Extract the (x, y) coordinate from the center of the cell holding the provided text.  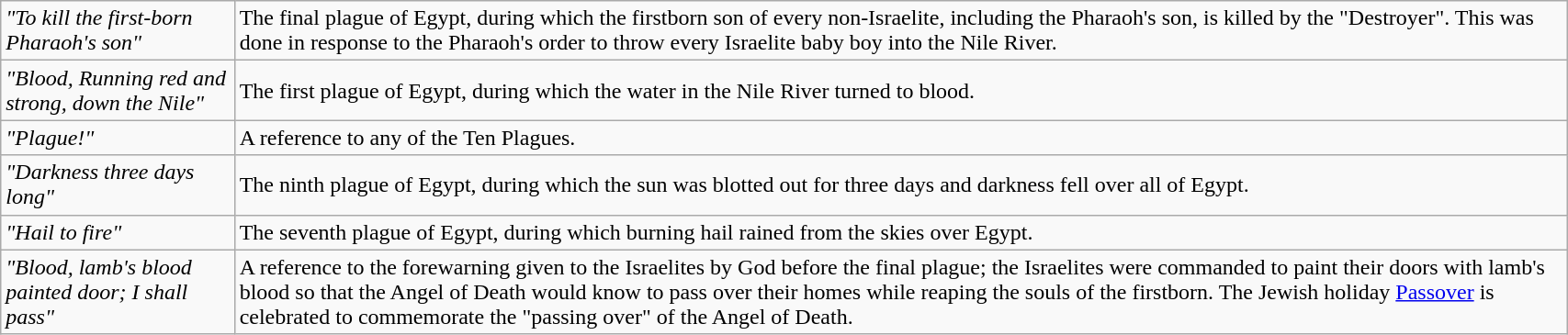
The ninth plague of Egypt, during which the sun was blotted out for three days and darkness fell over all of Egypt. (900, 185)
The seventh plague of Egypt, during which burning hail rained from the skies over Egypt. (900, 232)
"Plague!" (118, 138)
"Hail to fire" (118, 232)
"Darkness three days long" (118, 185)
"To kill the first-born Pharaoh's son" (118, 31)
"Blood, Running red and strong, down the Nile" (118, 90)
The first plague of Egypt, during which the water in the Nile River turned to blood. (900, 90)
A reference to any of the Ten Plagues. (900, 138)
"Blood, lamb's blood painted door; I shall pass" (118, 292)
